Detect which cell encompasses the target text, then output its [X, Y] center coordinate. 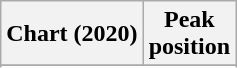
Chart (2020) [72, 34]
Peakposition [189, 34]
